Determine the (x, y) coordinate at the center of the cell enclosing the given text.  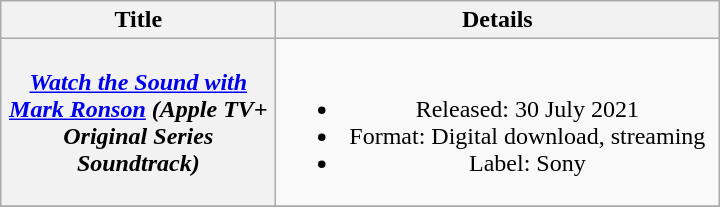
Released: 30 July 2021Format: Digital download, streamingLabel: Sony (498, 122)
Title (138, 20)
Details (498, 20)
Watch the Sound with Mark Ronson (Apple TV+ Original Series Soundtrack) (138, 122)
